Locate the cell with the specified text and output its [X, Y] center coordinate. 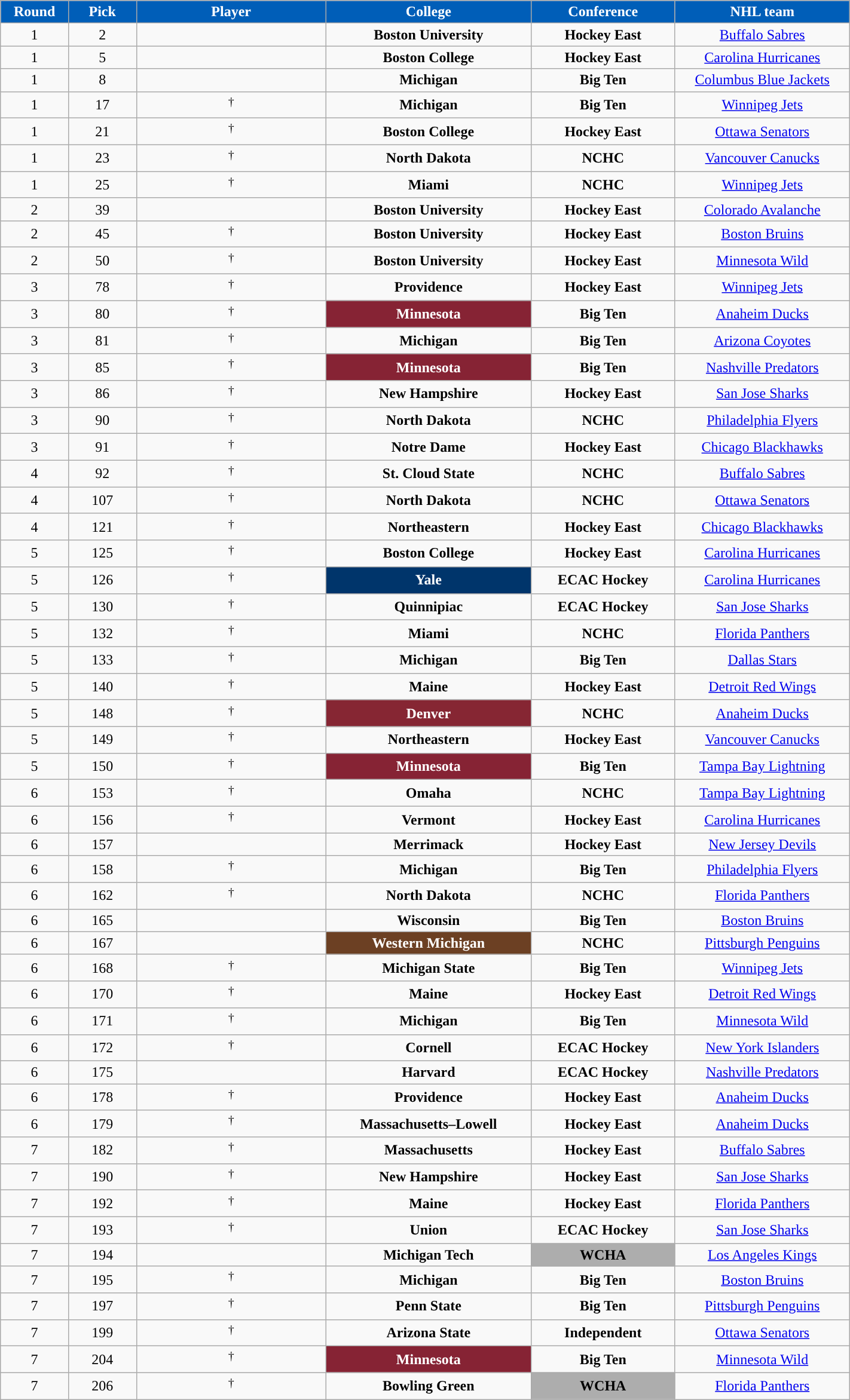
194 [102, 1255]
College [428, 12]
85 [102, 367]
Massachusetts [428, 1151]
50 [102, 261]
Western Michigan [428, 943]
21 [102, 131]
195 [102, 1280]
Pick [102, 12]
Michigan Tech [428, 1255]
175 [102, 1073]
Arizona Coyotes [762, 341]
Colorado Avalanche [762, 209]
Wisconsin [428, 920]
140 [102, 687]
206 [102, 1386]
165 [102, 920]
162 [102, 896]
Quinnipiac [428, 607]
8 [102, 80]
17 [102, 105]
Round [35, 12]
193 [102, 1230]
Conference [603, 12]
107 [102, 501]
86 [102, 394]
Merrimack [428, 844]
132 [102, 633]
Vermont [428, 820]
92 [102, 473]
Player [231, 12]
178 [102, 1097]
Massachusetts–Lowell [428, 1123]
126 [102, 580]
204 [102, 1360]
Bowling Green [428, 1386]
179 [102, 1123]
167 [102, 943]
Yale [428, 580]
149 [102, 740]
190 [102, 1177]
Omaha [428, 794]
130 [102, 607]
148 [102, 713]
171 [102, 1021]
199 [102, 1332]
Los Angeles Kings [762, 1255]
150 [102, 766]
Independent [603, 1332]
New Jersey Devils [762, 844]
Penn State [428, 1306]
168 [102, 968]
Denver [428, 713]
Harvard [428, 1073]
192 [102, 1203]
125 [102, 553]
121 [102, 527]
New York Islanders [762, 1048]
90 [102, 421]
St. Cloud State [428, 473]
78 [102, 287]
156 [102, 820]
81 [102, 341]
25 [102, 185]
182 [102, 1151]
157 [102, 844]
80 [102, 314]
172 [102, 1048]
Cornell [428, 1048]
Notre Dame [428, 447]
Arizona State [428, 1332]
153 [102, 794]
133 [102, 660]
Columbus Blue Jackets [762, 80]
Dallas Stars [762, 660]
197 [102, 1306]
NHL team [762, 12]
170 [102, 994]
45 [102, 234]
39 [102, 209]
158 [102, 869]
Union [428, 1230]
91 [102, 447]
23 [102, 158]
Michigan State [428, 968]
